Search for the cell housing the specified text and yield its [X, Y] center coordinate. 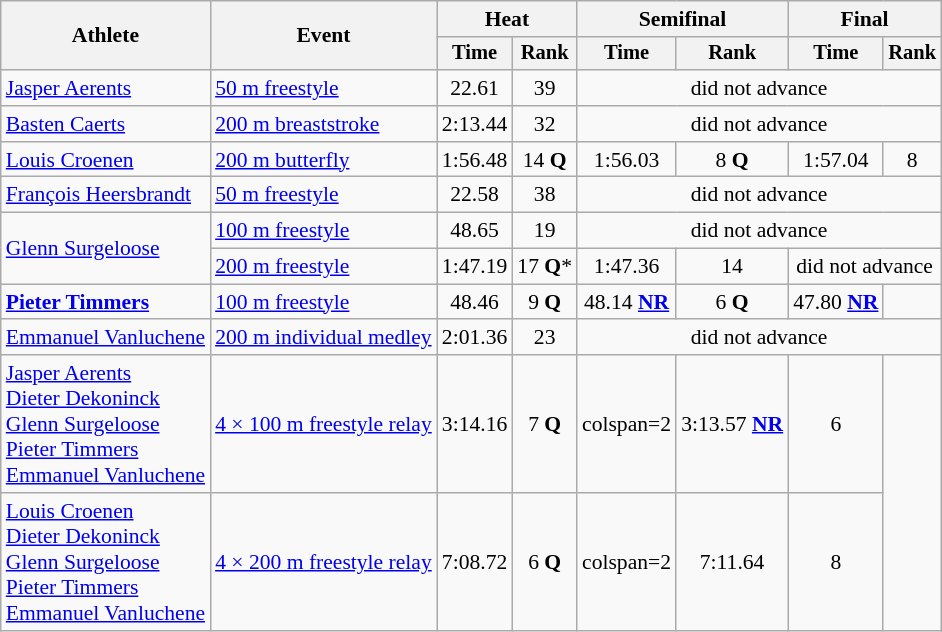
200 m individual medley [324, 338]
14 Q [544, 160]
22.58 [474, 195]
7:11.64 [732, 562]
200 m breaststroke [324, 124]
47.80 NR [836, 302]
2:13.44 [474, 124]
1:47.36 [626, 267]
6 [836, 424]
4 × 200 m freestyle relay [324, 562]
48.46 [474, 302]
Jasper Aerents [106, 88]
3:14.16 [474, 424]
8 Q [732, 160]
48.14 NR [626, 302]
Emmanuel Vanluchene [106, 338]
Jasper AerentsDieter DekoninckGlenn SurgeloosePieter TimmersEmmanuel Vanluchene [106, 424]
François Heersbrandt [106, 195]
7:08.72 [474, 562]
Basten Caerts [106, 124]
1:56.03 [626, 160]
17 Q* [544, 267]
2:01.36 [474, 338]
19 [544, 231]
23 [544, 338]
22.61 [474, 88]
Semifinal [682, 19]
Heat [507, 19]
1:57.04 [836, 160]
Louis Croenen [106, 160]
Event [324, 36]
39 [544, 88]
Glenn Surgeloose [106, 248]
1:56.48 [474, 160]
Louis CroenenDieter DekoninckGlenn SurgeloosePieter TimmersEmmanuel Vanluchene [106, 562]
9 Q [544, 302]
3:13.57 NR [732, 424]
200 m freestyle [324, 267]
38 [544, 195]
Pieter Timmers [106, 302]
Athlete [106, 36]
7 Q [544, 424]
4 × 100 m freestyle relay [324, 424]
32 [544, 124]
1:47.19 [474, 267]
200 m butterfly [324, 160]
48.65 [474, 231]
Final [864, 19]
14 [732, 267]
